Search for the cell housing the specified text and yield its [X, Y] center coordinate. 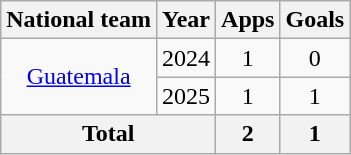
2025 [186, 96]
Guatemala [79, 77]
2024 [186, 58]
0 [315, 58]
Goals [315, 20]
National team [79, 20]
Total [108, 134]
Apps [248, 20]
2 [248, 134]
Year [186, 20]
